For the text-containing cell, return its midpoint in [x, y] coordinate format. 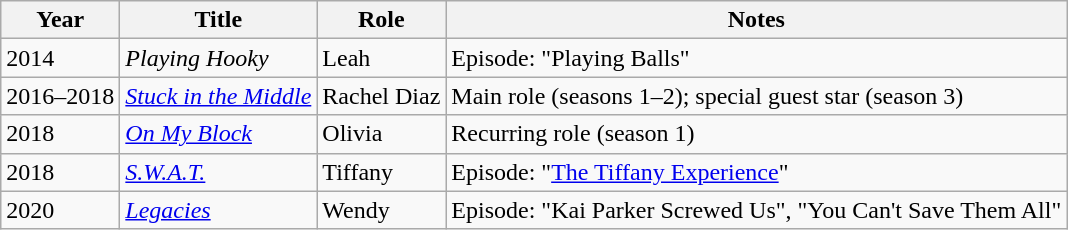
S.W.A.T. [218, 172]
Main role (seasons 1–2); special guest star (season 3) [756, 96]
Legacies [218, 210]
2020 [60, 210]
Wendy [382, 210]
Stuck in the Middle [218, 96]
2014 [60, 58]
2016–2018 [60, 96]
On My Block [218, 134]
Playing Hooky [218, 58]
Episode: "Playing Balls" [756, 58]
Episode: "The Tiffany Experience" [756, 172]
Olivia [382, 134]
Role [382, 20]
Notes [756, 20]
Episode: "Kai Parker Screwed Us", "You Can't Save Them All" [756, 210]
Leah [382, 58]
Year [60, 20]
Tiffany [382, 172]
Title [218, 20]
Rachel Diaz [382, 96]
Recurring role (season 1) [756, 134]
